Scan for the cell matching the given text and deliver its [x, y] coordinate at center. 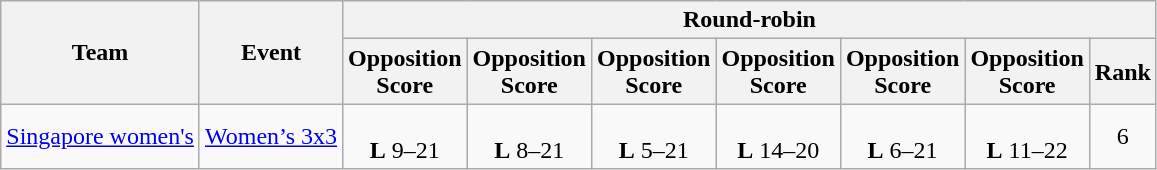
L 6–21 [902, 136]
Event [270, 52]
Rank [1122, 72]
Round-robin [750, 20]
Singapore women's [100, 136]
6 [1122, 136]
L 5–21 [653, 136]
L 14–20 [778, 136]
L 11–22 [1027, 136]
Team [100, 52]
L 8–21 [529, 136]
Women’s 3x3 [270, 136]
L 9–21 [405, 136]
